Identify which cell holds the provided text, then report its (X, Y) central coordinate. 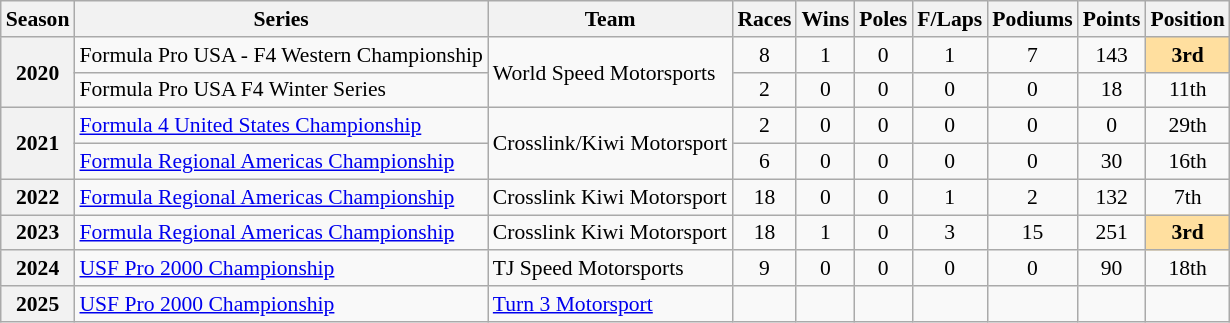
9 (764, 269)
Podiums (1032, 19)
11th (1187, 90)
251 (1112, 233)
6 (764, 162)
90 (1112, 269)
2024 (38, 269)
World Speed Motorsports (610, 72)
29th (1187, 126)
Formula Pro USA - F4 Western Championship (280, 55)
Points (1112, 19)
2025 (38, 304)
2022 (38, 197)
Poles (883, 19)
TJ Speed Motorsports (610, 269)
Formula 4 United States Championship (280, 126)
Formula Pro USA F4 Winter Series (280, 90)
7 (1032, 55)
18th (1187, 269)
30 (1112, 162)
Crosslink/Kiwi Motorsport (610, 144)
Position (1187, 19)
Team (610, 19)
15 (1032, 233)
Season (38, 19)
8 (764, 55)
Turn 3 Motorsport (610, 304)
2020 (38, 72)
Series (280, 19)
2023 (38, 233)
143 (1112, 55)
Wins (825, 19)
Races (764, 19)
7th (1187, 197)
16th (1187, 162)
3 (950, 233)
F/Laps (950, 19)
2021 (38, 144)
132 (1112, 197)
